Provide the (x, y) coordinate of the cell's center where the given text is located.  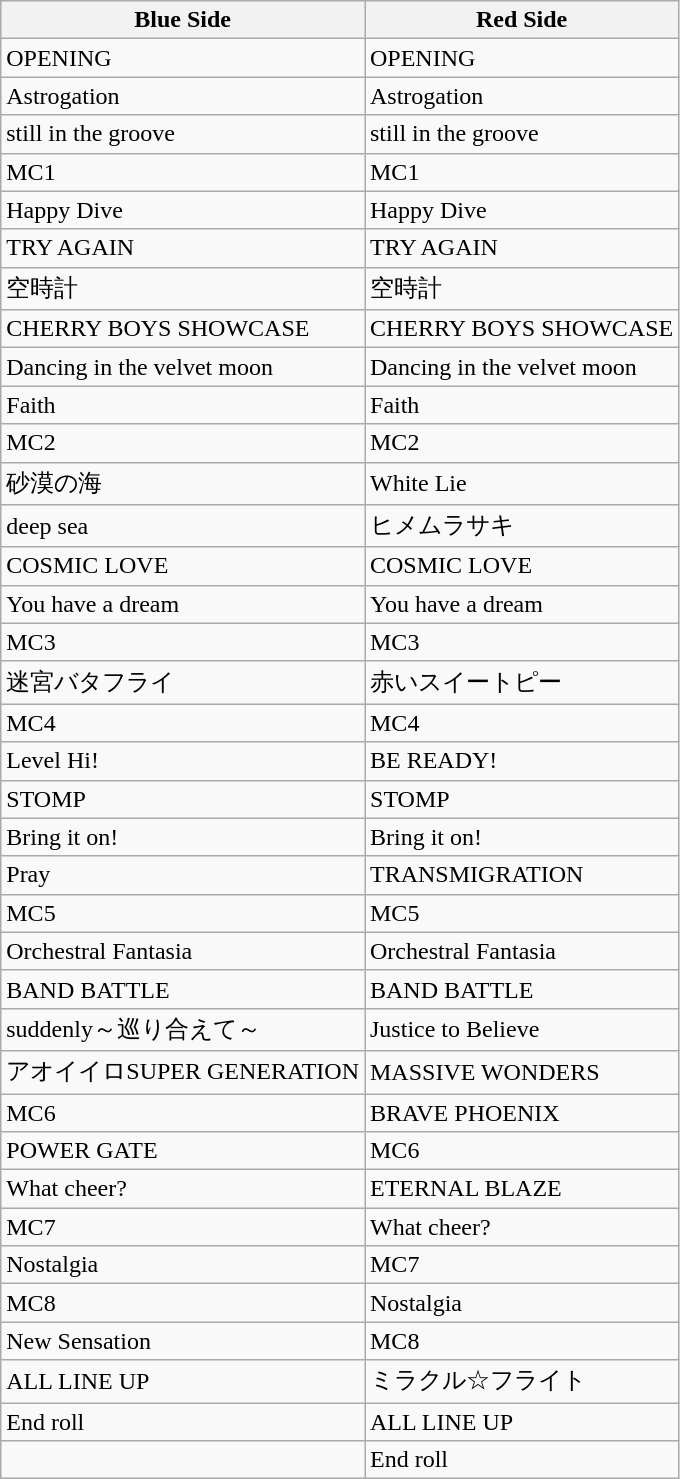
Red Side (521, 20)
迷宮バタフライ (183, 682)
Blue Side (183, 20)
ヒメムラサキ (521, 526)
BRAVE PHOENIX (521, 1113)
赤いスイートピー (521, 682)
MASSIVE WONDERS (521, 1072)
TRANSMIGRATION (521, 875)
White Lie (521, 484)
Justice to Believe (521, 1030)
New Sensation (183, 1341)
suddenly～巡り合えて～ (183, 1030)
砂漠の海 (183, 484)
ミラクル☆フライト (521, 1382)
Pray (183, 875)
deep sea (183, 526)
ETERNAL BLAZE (521, 1189)
Level Hi! (183, 761)
アオイイロSUPER GENERATION (183, 1072)
POWER GATE (183, 1151)
BE READY! (521, 761)
